Capture the cell that displays the provided text and extract its [X, Y] central coordinate. 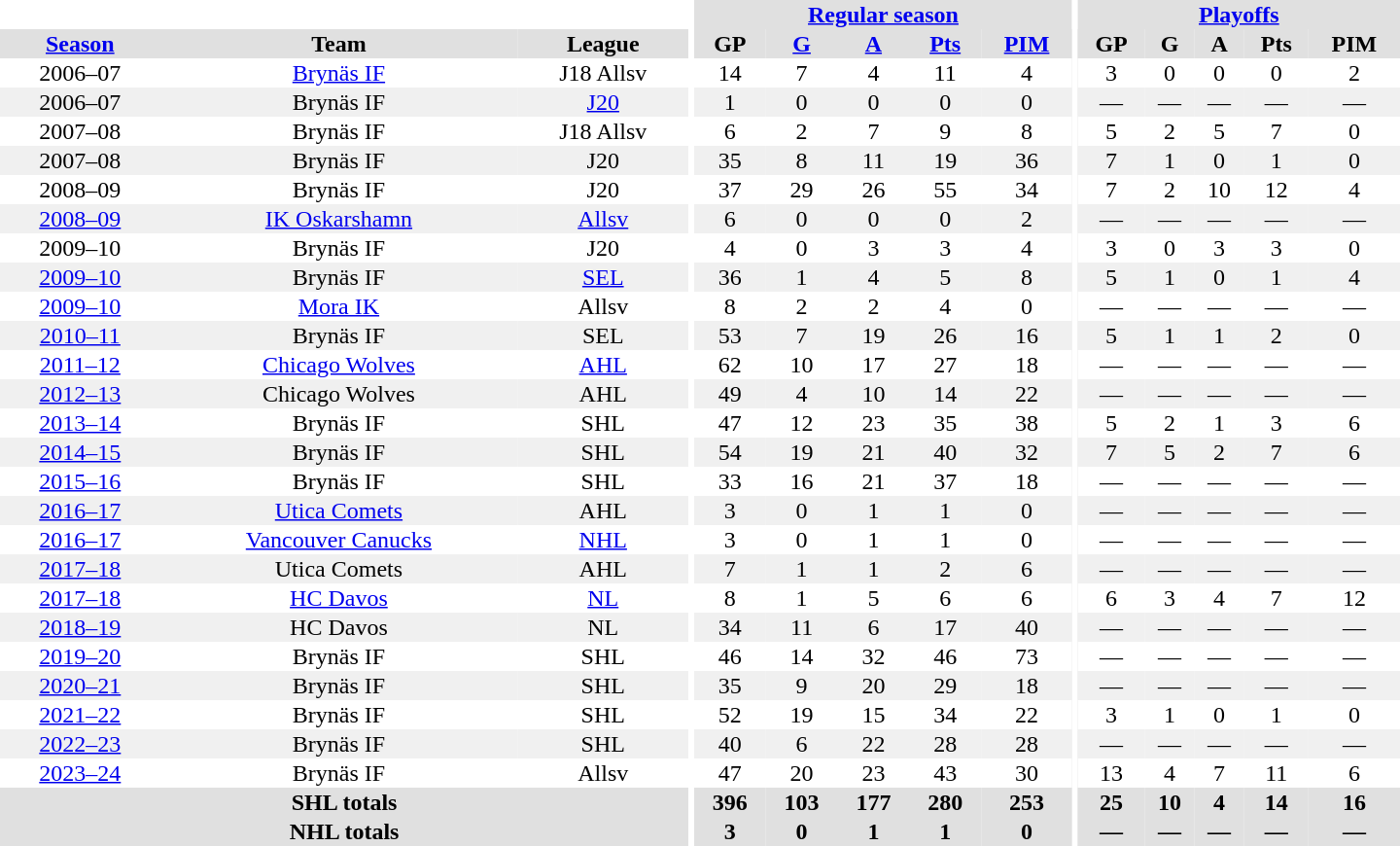
NHL totals [344, 831]
2020–21 [80, 686]
27 [945, 365]
103 [802, 802]
38 [1027, 423]
49 [730, 394]
2022–23 [80, 744]
52 [730, 715]
73 [1027, 656]
55 [945, 190]
396 [730, 802]
Season [80, 44]
2010–11 [80, 335]
Vancouver Canucks [339, 540]
2011–12 [80, 365]
2019–20 [80, 656]
13 [1112, 773]
Team [339, 44]
177 [873, 802]
League [603, 44]
2012–13 [80, 394]
30 [1027, 773]
280 [945, 802]
Playoffs [1239, 15]
2023–24 [80, 773]
2015–16 [80, 481]
2014–15 [80, 452]
253 [1027, 802]
Regular season [883, 15]
2018–19 [80, 627]
IK Oskarshamn [339, 219]
53 [730, 335]
NHL [603, 540]
2013–14 [80, 423]
43 [945, 773]
54 [730, 452]
SHL totals [344, 802]
25 [1112, 802]
2021–22 [80, 715]
Mora IK [339, 306]
15 [873, 715]
33 [730, 481]
62 [730, 365]
